Provide the [x, y] coordinate of the cell's center where the given text is located.  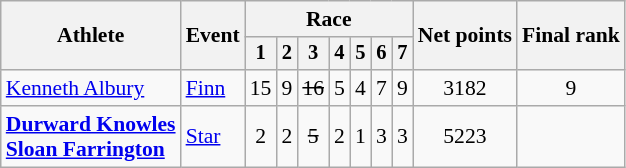
Kenneth Albury [91, 88]
Race [329, 19]
3182 [465, 88]
Finn [213, 88]
16 [313, 88]
Durward KnowlesSloan Farrington [91, 136]
Star [213, 136]
15 [261, 88]
6 [382, 54]
5223 [465, 136]
Net points [465, 36]
Athlete [91, 36]
Final rank [571, 36]
Event [213, 36]
